Locate the cell with the specified text and output its (x, y) center coordinate. 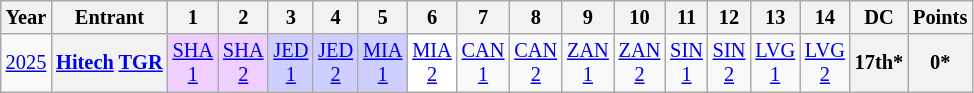
CAN2 (536, 63)
CAN1 (484, 63)
11 (686, 17)
2 (243, 17)
1 (193, 17)
JED2 (336, 63)
3 (290, 17)
JED1 (290, 63)
SHA2 (243, 63)
Hitech TGR (109, 63)
SIN2 (730, 63)
6 (432, 17)
MIA1 (382, 63)
LVG1 (775, 63)
ZAN2 (640, 63)
12 (730, 17)
2025 (26, 63)
9 (588, 17)
10 (640, 17)
Points (940, 17)
LVG2 (825, 63)
5 (382, 17)
SHA1 (193, 63)
7 (484, 17)
14 (825, 17)
MIA2 (432, 63)
ZAN1 (588, 63)
13 (775, 17)
4 (336, 17)
8 (536, 17)
Year (26, 17)
0* (940, 63)
17th* (879, 63)
SIN1 (686, 63)
DC (879, 17)
Entrant (109, 17)
